Return the [X, Y] coordinate for the center point of the cell that contains the specified text.  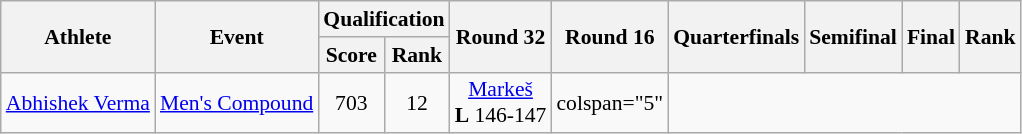
Qualification [384, 19]
12 [416, 102]
Round 16 [610, 36]
Score [351, 55]
Round 32 [501, 36]
Semifinal [853, 36]
703 [351, 102]
Event [236, 36]
MarkešL 146-147 [501, 102]
colspan="5" [610, 102]
Men's Compound [236, 102]
Athlete [78, 36]
Final [931, 36]
Abhishek Verma [78, 102]
Quarterfinals [736, 36]
